Extract the [x, y] coordinate from the center of the cell holding the provided text.  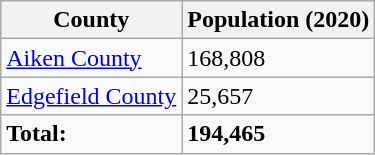
Total: [92, 134]
168,808 [278, 58]
194,465 [278, 134]
25,657 [278, 96]
County [92, 20]
Edgefield County [92, 96]
Aiken County [92, 58]
Population (2020) [278, 20]
